Extract the [X, Y] coordinate from the center of the cell holding the provided text.  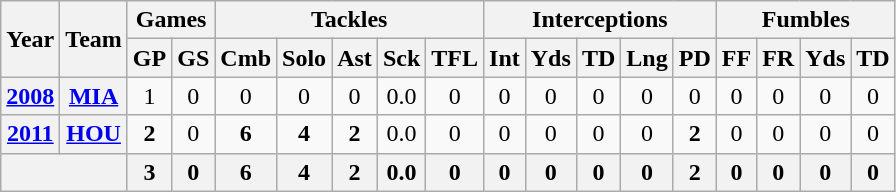
FR [778, 58]
Fumbles [806, 20]
Lng [647, 58]
3 [149, 172]
Tackles [350, 20]
2011 [30, 134]
GS [194, 58]
MIA [94, 96]
1 [149, 96]
Solo [304, 58]
Interceptions [600, 20]
PD [694, 58]
GP [149, 58]
HOU [94, 134]
Int [505, 58]
Year [30, 39]
Games [170, 20]
FF [736, 58]
Sck [401, 58]
2008 [30, 96]
TFL [455, 58]
Cmb [246, 58]
Team [94, 39]
Ast [355, 58]
